Provide the [x, y] coordinate of the cell's center where the given text is located.  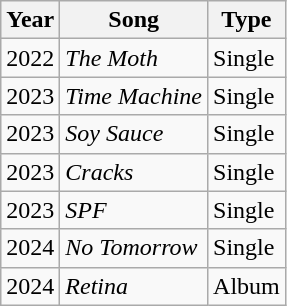
Year [30, 20]
The Moth [134, 58]
Retina [134, 286]
Type [247, 20]
Cracks [134, 172]
SPF [134, 210]
Soy Sauce [134, 134]
2022 [30, 58]
Time Machine [134, 96]
Song [134, 20]
No Tomorrow [134, 248]
Album [247, 286]
